Locate the cell with the specified text and output its (X, Y) center coordinate. 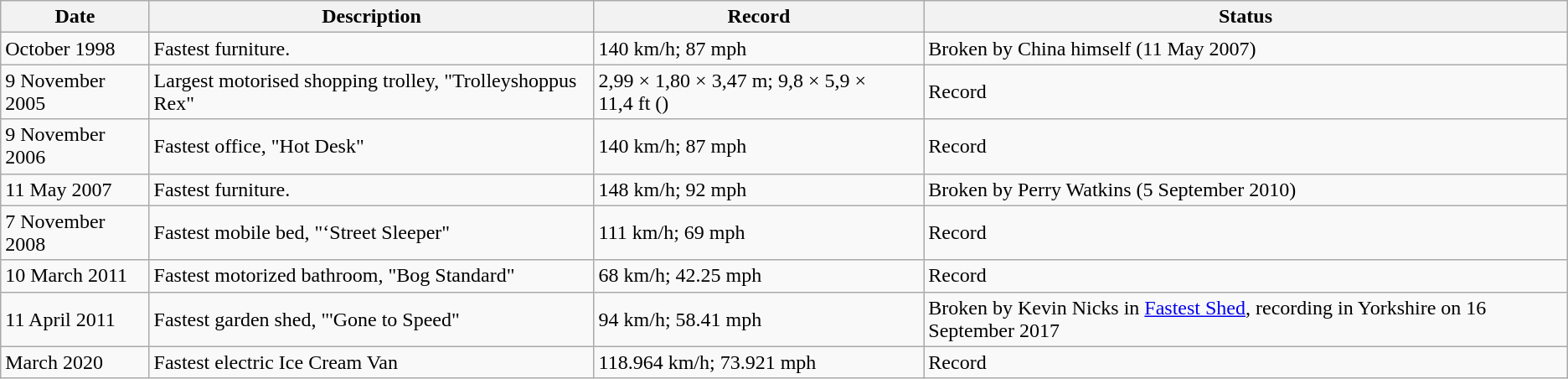
Fastest electric Ice Cream Van (372, 362)
October 1998 (75, 49)
94 km/h; 58.41 mph (759, 319)
Description (372, 17)
9 November 2006 (75, 146)
10 March 2011 (75, 276)
Date (75, 17)
68 km/h; 42.25 mph (759, 276)
Fastest office, "Hot Desk" (372, 146)
March 2020 (75, 362)
Fastest garden shed, "'Gone to Speed" (372, 319)
2,99 × 1,80 × 3,47 m; 9,8 × 5,9 × 11,4 ft () (759, 92)
Fastest motorized bathroom, "Bog Standard" (372, 276)
11 April 2011 (75, 319)
7 November 2008 (75, 233)
Fastest mobile bed, "‘Street Sleeper" (372, 233)
118.964 km/h; 73.921 mph (759, 362)
Broken by China himself (11 May 2007) (1246, 49)
Broken by Perry Watkins (5 September 2010) (1246, 189)
148 km/h; 92 mph (759, 189)
Status (1246, 17)
111 km/h; 69 mph (759, 233)
9 November 2005 (75, 92)
Broken by Kevin Nicks in Fastest Shed, recording in Yorkshire on 16 September 2017 (1246, 319)
11 May 2007 (75, 189)
Largest motorised shopping trolley, "Trolleyshoppus Rex" (372, 92)
